Search for the cell housing the specified text and yield its [x, y] center coordinate. 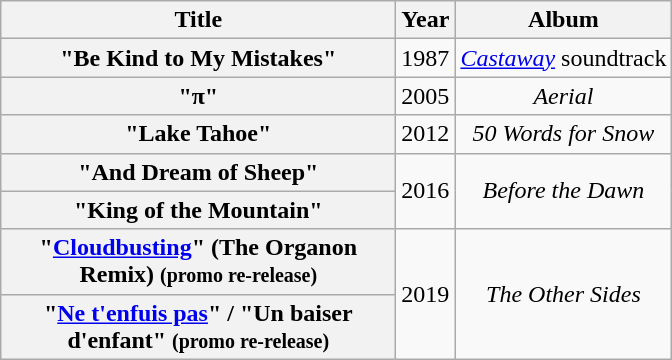
Castaway soundtrack [564, 58]
"π" [198, 96]
2019 [426, 294]
Year [426, 20]
"Cloudbusting" (The Organon Remix) (promo re-release) [198, 262]
Aerial [564, 96]
The Other Sides [564, 294]
"King of the Mountain" [198, 210]
1987 [426, 58]
2005 [426, 96]
"Lake Tahoe" [198, 134]
"Ne t'enfuis pas" / "Un baiser d'enfant" (promo re-release) [198, 326]
"And Dream of Sheep" [198, 172]
Before the Dawn [564, 191]
Album [564, 20]
50 Words for Snow [564, 134]
Title [198, 20]
"Be Kind to My Mistakes" [198, 58]
2012 [426, 134]
2016 [426, 191]
